Extract the (x, y) coordinate from the center of the cell holding the provided text.  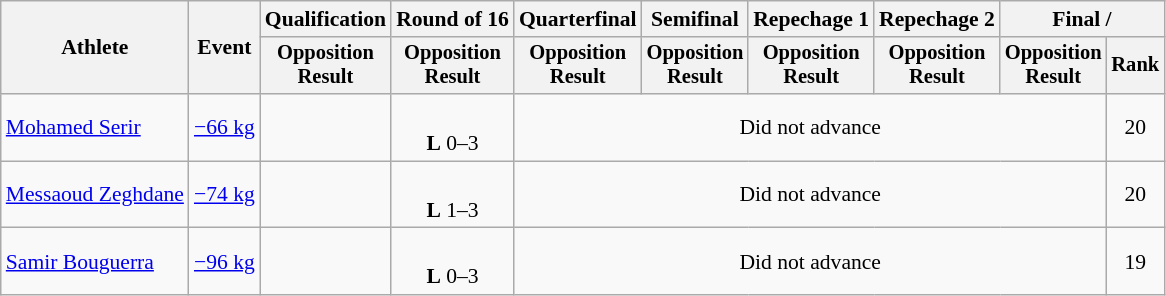
Repechage 2 (937, 19)
Rank (1135, 66)
Mohamed Serir (95, 128)
Athlete (95, 48)
Repechage 1 (811, 19)
Semifinal (696, 19)
Samir Bouguerra (95, 262)
−66 kg (224, 128)
L 1–3 (452, 194)
Qualification (326, 19)
Quarterfinal (578, 19)
−74 kg (224, 194)
Event (224, 48)
Round of 16 (452, 19)
19 (1135, 262)
−96 kg (224, 262)
Messaoud Zeghdane (95, 194)
Final / (1082, 19)
